Return the [X, Y] coordinate for the center point of the cell that contains the specified text.  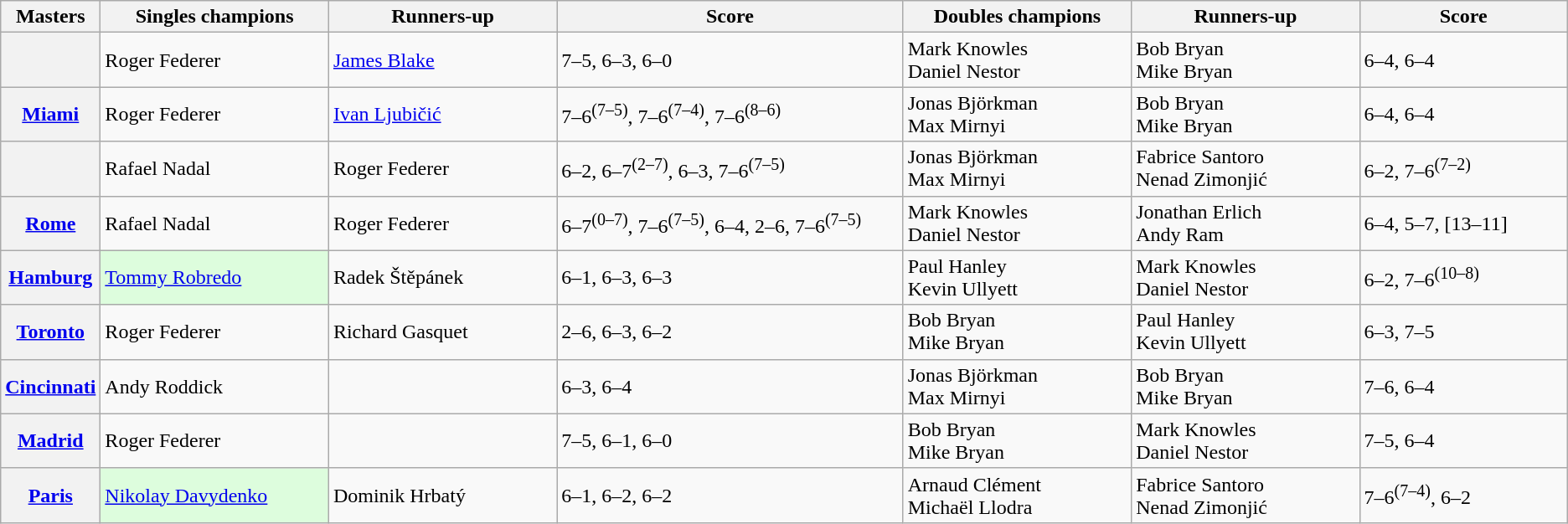
6–7(0–7), 7–6(7–5), 6–4, 2–6, 7–6(7–5) [730, 223]
Ivan Ljubičić [442, 114]
7–6(7–5), 7–6(7–4), 7–6(8–6) [730, 114]
Miami [50, 114]
James Blake [442, 60]
6–4, 5–7, [13–11] [1463, 223]
6–2, 6–7(2–7), 6–3, 7–6(7–5) [730, 169]
6–1, 6–2, 6–2 [730, 496]
Dominik Hrbatý [442, 496]
Doubles champions [1017, 17]
Singles champions [214, 17]
7–5, 6–1, 6–0 [730, 440]
7–6(7–4), 6–2 [1463, 496]
Tommy Robredo [214, 278]
Richard Gasquet [442, 331]
Masters [50, 17]
7–6, 6–4 [1463, 387]
Hamburg [50, 278]
Jonathan Erlich Andy Ram [1246, 223]
7–5, 6–3, 6–0 [730, 60]
6–2, 7–6(7–2) [1463, 169]
7–5, 6–4 [1463, 440]
Madrid [50, 440]
Andy Roddick [214, 387]
6–2, 7–6(10–8) [1463, 278]
6–3, 7–5 [1463, 331]
2–6, 6–3, 6–2 [730, 331]
6–1, 6–3, 6–3 [730, 278]
Cincinnati [50, 387]
Toronto [50, 331]
Rome [50, 223]
Paris [50, 496]
6–3, 6–4 [730, 387]
Arnaud Clément Michaël Llodra [1017, 496]
Nikolay Davydenko [214, 496]
Radek Štěpánek [442, 278]
